Determine the (X, Y) coordinate at the center of the cell enclosing the given text.  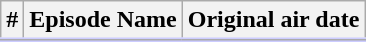
Episode Name (103, 21)
# (12, 21)
Original air date (274, 21)
